Detect which cell encompasses the target text, then output its [X, Y] center coordinate. 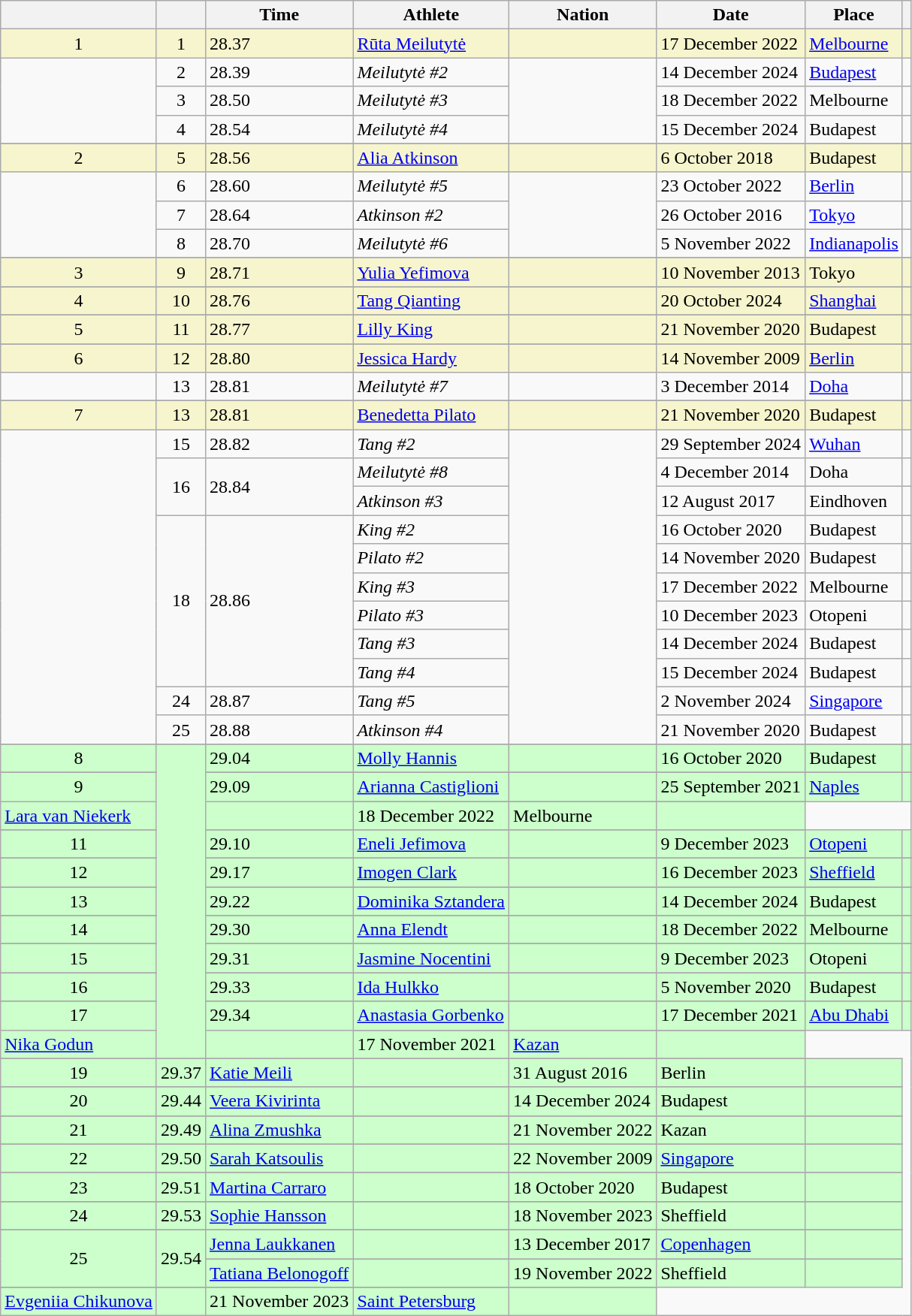
Wuhan [854, 444]
Nation [583, 15]
Atkinson #3 [431, 501]
14 November 2020 [731, 558]
5 November 2022 [731, 243]
28.56 [279, 158]
Tang #2 [431, 444]
4 December 2014 [731, 472]
Benedetta Pilato [431, 415]
Alia Atkinson [431, 158]
Meilutytė #5 [431, 186]
28.50 [279, 101]
Meilutytė #6 [431, 243]
Anastasia Gorbenko [431, 1016]
25 September 2021 [731, 786]
King #3 [431, 587]
Copenhagen [731, 1244]
Martina Carraro [279, 1187]
Alina Zmushka [279, 1130]
29.44 [180, 1101]
28.64 [279, 215]
28.37 [279, 44]
21 [79, 1130]
28.80 [279, 358]
Lilly King [431, 329]
21 November 2022 [583, 1130]
Dominika Sztandera [431, 901]
28.87 [279, 701]
Nika Godun [79, 1044]
Tang #4 [431, 672]
29.10 [279, 844]
28.88 [279, 729]
28.54 [279, 129]
22 November 2009 [583, 1158]
29.53 [180, 1215]
Molly Hannis [431, 758]
14 [79, 930]
29.04 [279, 758]
19 [79, 1073]
Meilutytė #3 [431, 101]
18 [180, 601]
29.09 [279, 786]
23 October 2022 [731, 186]
29.49 [180, 1130]
Naples [854, 786]
29.50 [180, 1158]
29.22 [279, 901]
18 October 2020 [583, 1187]
Date [731, 15]
12 August 2017 [731, 501]
29 September 2024 [731, 444]
Anna Elendt [431, 930]
Tang Qianting [431, 300]
Meilutytė #2 [431, 72]
28.60 [279, 186]
16 December 2023 [731, 873]
Sophie Hansson [279, 1215]
29.54 [180, 1258]
5 November 2020 [731, 987]
26 October 2016 [731, 215]
20 [79, 1101]
14 November 2009 [731, 358]
22 [79, 1158]
Indianapolis [854, 243]
Jenna Laukkanen [279, 1244]
Yulia Yefimova [431, 272]
28.71 [279, 272]
Jasmine Nocentini [431, 958]
31 August 2016 [583, 1073]
Eindhoven [854, 501]
13 December 2017 [583, 1244]
3 December 2014 [731, 387]
Sarah Katsoulis [279, 1158]
28.70 [279, 243]
Athlete [431, 15]
Katie Meili [279, 1073]
28.76 [279, 300]
29.30 [279, 930]
Jessica Hardy [431, 358]
28.82 [279, 444]
21 November 2023 [279, 1302]
17 November 2021 [431, 1044]
Tang #5 [431, 701]
29.37 [180, 1073]
Veera Kivirinta [279, 1101]
Eneli Jefimova [431, 844]
28.39 [279, 72]
Time [279, 15]
King #2 [431, 530]
10 November 2013 [731, 272]
Lara van Niekerk [79, 815]
20 October 2024 [731, 300]
6 October 2018 [731, 158]
Tatiana Belonogoff [279, 1273]
23 [79, 1187]
Pilato #2 [431, 558]
Meilutytė #4 [431, 129]
10 [180, 300]
Atkinson #2 [431, 215]
Abu Dhabi [854, 1016]
Saint Petersburg [431, 1302]
17 [79, 1016]
Meilutytė #7 [431, 387]
Atkinson #4 [431, 729]
29.34 [279, 1016]
29.51 [180, 1187]
Imogen Clark [431, 873]
28.84 [279, 487]
29.33 [279, 987]
Evgeniia Chikunova [79, 1302]
Rūta Meilutytė [431, 44]
Meilutytė #8 [431, 472]
28.77 [279, 329]
10 December 2023 [731, 615]
Shanghai [854, 300]
Pilato #3 [431, 615]
Arianna Castiglioni [431, 786]
18 November 2023 [583, 1215]
29.31 [279, 958]
Tang #3 [431, 644]
Ida Hulkko [431, 987]
19 November 2022 [583, 1273]
2 November 2024 [731, 701]
Place [854, 15]
17 December 2021 [731, 1016]
28.86 [279, 601]
29.17 [279, 873]
